Pinpoint the cell where the given text exists, returning its [X, Y] midpoint coordinate. 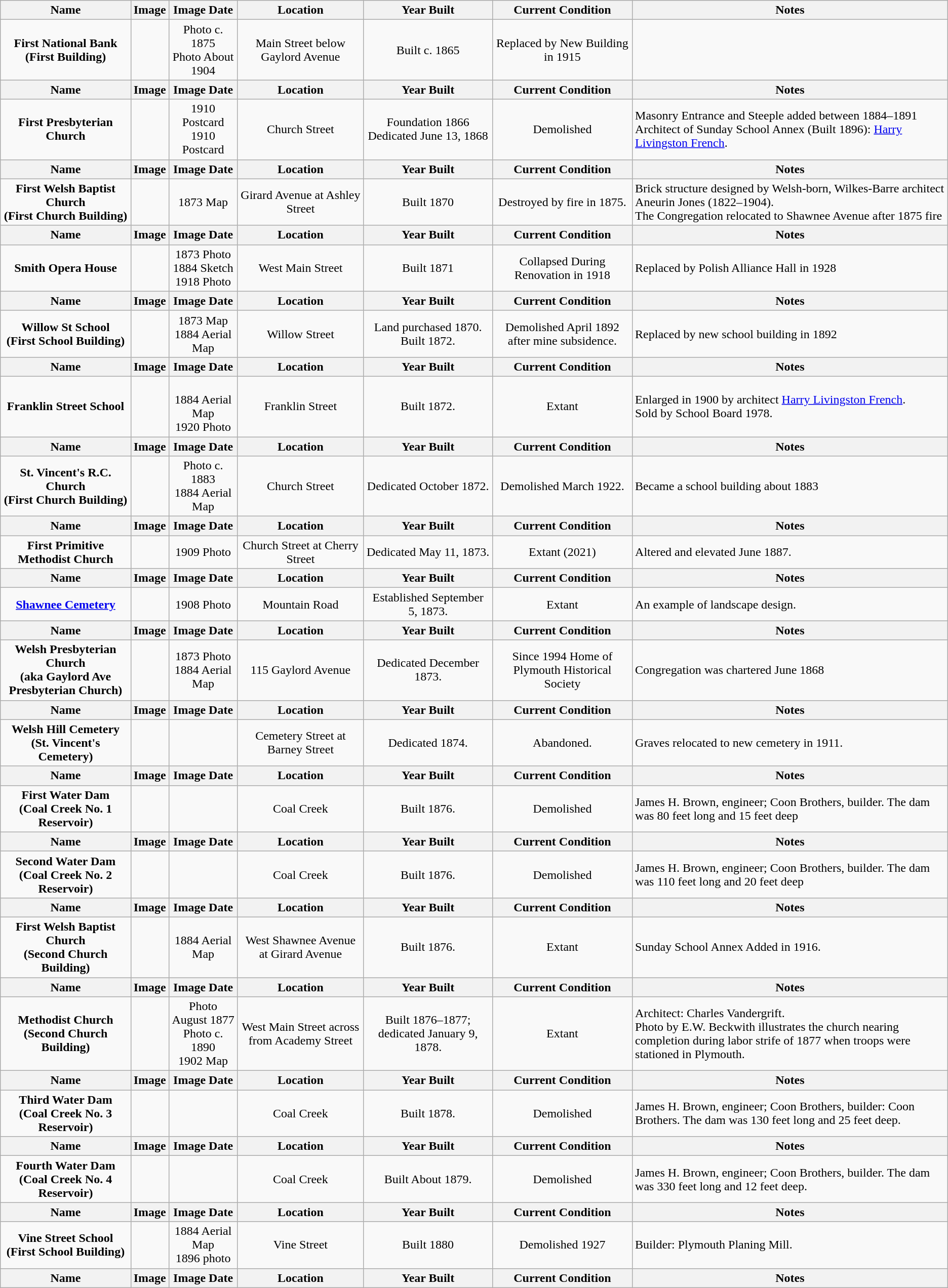
Collapsed During Renovation in 1918 [562, 268]
Abandoned. [562, 743]
Willow Street [301, 334]
Built c. 1865 [428, 50]
Church Street at Cherry Street [301, 552]
Sunday School Annex Added in 1916. [790, 947]
West Shawnee Avenue at Girard Avenue [301, 947]
1873 Map1884 Aerial Map [203, 334]
Cemetery Street at Barney Street [301, 743]
James H. Brown, engineer; Coon Brothers, builder. The dam was 330 feet long and 12 feet deep. [790, 1179]
Photo c. 1875Photo About 1904 [203, 50]
Second Water Dam(Coal Creek No. 2 Reservoir) [66, 874]
Built 1878. [428, 1113]
Enlarged in 1900 by architect Harry Livingston French.Sold by School Board 1978. [790, 406]
Land purchased 1870.Built 1872. [428, 334]
James H. Brown, engineer; Coon Brothers, builder: Coon Brothers. The dam was 130 feet long and 25 feet deep. [790, 1113]
First Presbyterian Church [66, 130]
Built 1871 [428, 268]
Built 1870 [428, 202]
1873 Map [203, 202]
Photo August 1877Photo c. 18901902 Map [203, 1034]
Demolished April 1892 after mine subsidence. [562, 334]
Demolished 1927 [562, 1245]
First Primitive Methodist Church [66, 552]
1873 Photo1884 Aerial Map [203, 670]
Built About 1879. [428, 1179]
Vine Street School(First School Building) [66, 1245]
An example of landscape design. [790, 605]
Mountain Road [301, 605]
First Welsh Baptist Church(First Church Building) [66, 202]
St. Vincent's R.C. Church(First Church Building) [66, 486]
West Main Street [301, 268]
James H. Brown, engineer; Coon Brothers, builder. The dam was 110 feet long and 20 feet deep [790, 874]
1908 Photo [203, 605]
1910 Postcard1910 Postcard [203, 130]
Franklin Street School [66, 406]
1884 Aerial Map1896 photo [203, 1245]
Established September 5, 1873. [428, 605]
Fourth Water Dam(Coal Creek No. 4 Reservoir) [66, 1179]
Replaced by new school building in 1892 [790, 334]
Welsh Hill Cemetery(St. Vincent's Cemetery) [66, 743]
Brick structure designed by Welsh-born, Wilkes-Barre architect Aneurin Jones (1822–1904).The Congregation relocated to Shawnee Avenue after 1875 fire [790, 202]
Welsh Presbyterian Church(aka Gaylord Ave Presbyterian Church) [66, 670]
Dedicated 1874. [428, 743]
1873 Photo1884 Sketch1918 Photo [203, 268]
Replaced by Polish Alliance Hall in 1928 [790, 268]
Altered and elevated June 1887. [790, 552]
Replaced by New Building in 1915 [562, 50]
West Main Street across from Academy Street [301, 1034]
1909 Photo [203, 552]
First National Bank(First Building) [66, 50]
Demolished March 1922. [562, 486]
115 Gaylord Avenue [301, 670]
Third Water Dam(Coal Creek No. 3 Reservoir) [66, 1113]
Since 1994 Home of Plymouth Historical Society [562, 670]
Dedicated May 11, 1873. [428, 552]
Destroyed by fire in 1875. [562, 202]
Congregation was chartered June 1868 [790, 670]
Built 1876–1877; dedicated January 9, 1878. [428, 1034]
Builder: Plymouth Planing Mill. [790, 1245]
Graves relocated to new cemetery in 1911. [790, 743]
Foundation 1866Dedicated June 13, 1868 [428, 130]
First Welsh Baptist Church(Second Church Building) [66, 947]
Vine Street [301, 1245]
First Water Dam(Coal Creek No. 1 Reservoir) [66, 809]
Photo c. 18831884 Aerial Map [203, 486]
Extant (2021) [562, 552]
Dedicated December 1873. [428, 670]
Masonry Entrance and Steeple added between 1884–1891Architect of Sunday School Annex (Built 1896): Harry Livingston French. [790, 130]
Main Street below Gaylord Avenue [301, 50]
1884 Aerial Map1920 Photo [203, 406]
Shawnee Cemetery [66, 605]
Franklin Street [301, 406]
James H. Brown, engineer; Coon Brothers, builder. The dam was 80 feet long and 15 feet deep [790, 809]
Smith Opera House [66, 268]
Built 1880 [428, 1245]
Willow St School(First School Building) [66, 334]
1884 Aerial Map [203, 947]
Girard Avenue at Ashley Street [301, 202]
Methodist Church(Second Church Building) [66, 1034]
Became a school building about 1883 [790, 486]
Built 1872. [428, 406]
Dedicated October 1872. [428, 486]
